Capture the cell that displays the provided text and extract its [x, y] central coordinate. 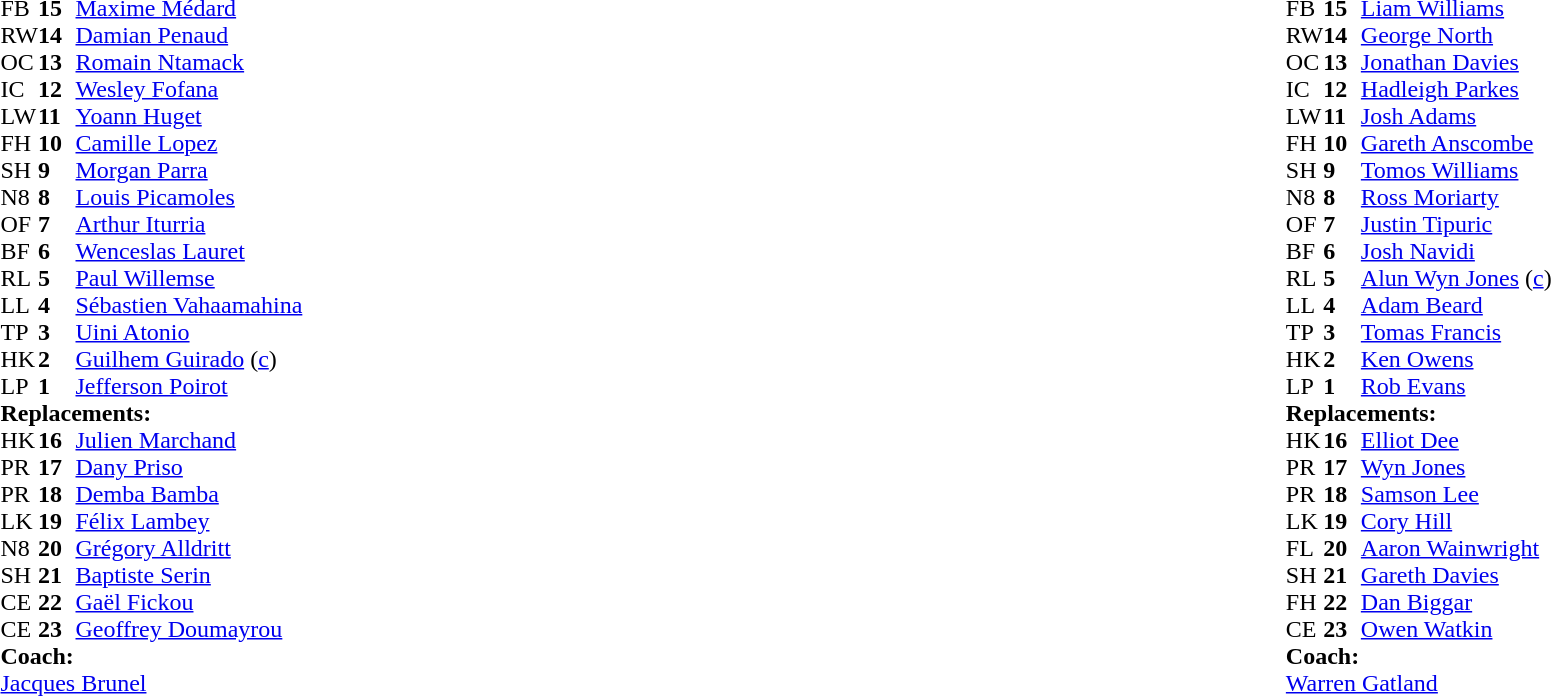
Grégory Alldritt [190, 548]
Replacements: [151, 414]
Louis Picamoles [190, 198]
Félix Lambey [190, 522]
Gaël Fickou [190, 602]
Baptiste Serin [190, 576]
Dany Priso [190, 468]
Damian Penaud [190, 36]
Geoffrey Doumayrou [190, 630]
Camille Lopez [190, 144]
Coach: [151, 656]
Morgan Parra [190, 170]
Julien Marchand [190, 440]
Yoann Huget [190, 116]
Demba Bamba [190, 494]
Sébastien Vahaamahina [190, 306]
Uini Atonio [190, 332]
Guilhem Guirado (c) [190, 360]
Paul Willemse [190, 278]
Arthur Iturria [190, 224]
Wesley Fofana [190, 90]
Jefferson Poirot [190, 386]
Wenceslas Lauret [190, 252]
Romain Ntamack [190, 62]
FL [1305, 548]
